Detect which cell encompasses the target text, then output its [X, Y] center coordinate. 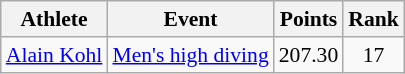
Athlete [54, 19]
207.30 [308, 55]
17 [374, 55]
Points [308, 19]
Alain Kohl [54, 55]
Men's high diving [190, 55]
Event [190, 19]
Rank [374, 19]
